Scan for the cell matching the given text and deliver its [X, Y] coordinate at center. 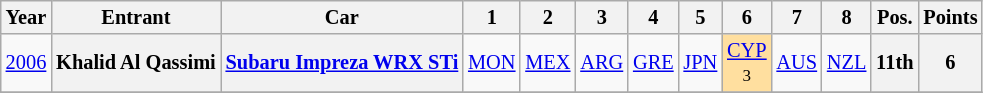
4 [653, 17]
Pos. [894, 17]
ARG [602, 63]
2 [548, 17]
MON [492, 63]
2006 [26, 63]
Subaru Impreza WRX STi [342, 63]
11th [894, 63]
CYP3 [746, 63]
7 [797, 17]
5 [701, 17]
Car [342, 17]
8 [846, 17]
Year [26, 17]
MEX [548, 63]
Points [950, 17]
1 [492, 17]
NZL [846, 63]
GRE [653, 63]
Khalid Al Qassimi [136, 63]
JPN [701, 63]
3 [602, 17]
AUS [797, 63]
Entrant [136, 17]
